Determine the (x, y) coordinate at the center of the cell enclosing the given text.  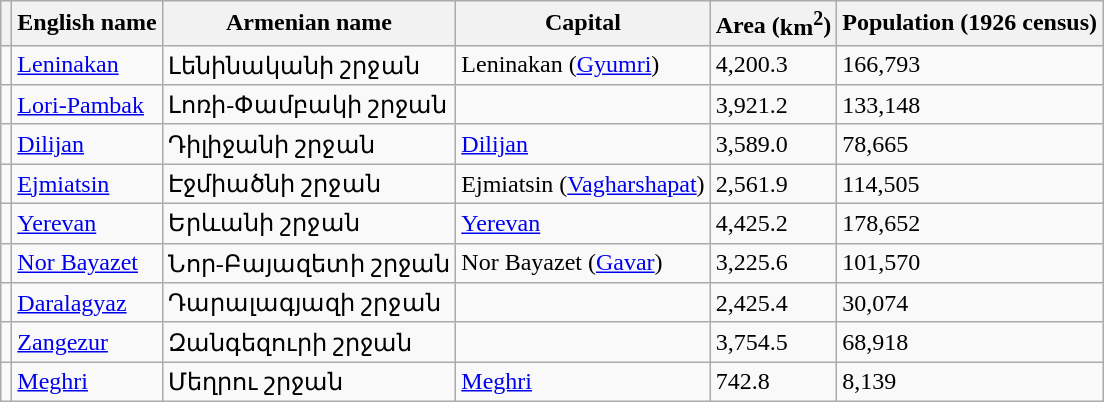
Լոռի-Փամբակի շրջան (309, 105)
4,425.2 (774, 224)
2,561.9 (774, 184)
Նոր-Բայազետի շրջան (309, 263)
Nor Bayazet (Gavar) (583, 263)
3,225.6 (774, 263)
166,793 (970, 65)
68,918 (970, 342)
Զանգեզուրի շրջան (309, 342)
3,921.2 (774, 105)
133,148 (970, 105)
Երևանի շրջան (309, 224)
Դարալագյազի շրջան (309, 303)
Population (1926 census) (970, 24)
Armenian name (309, 24)
4,200.3 (774, 65)
742.8 (774, 382)
Ejmiatsin (87, 184)
Daralagyaz (87, 303)
78,665 (970, 144)
114,505 (970, 184)
Nor Bayazet (87, 263)
Leninakan (Gyumri) (583, 65)
101,570 (970, 263)
Leninakan (87, 65)
3,589.0 (774, 144)
Capital (583, 24)
8,139 (970, 382)
Lori-Pambak (87, 105)
Դիլիջանի շրջան (309, 144)
Ejmiatsin (Vagharshapat) (583, 184)
2,425.4 (774, 303)
English name (87, 24)
Մեղրու շրջան (309, 382)
30,074 (970, 303)
Area (km2) (774, 24)
178,652 (970, 224)
3,754.5 (774, 342)
Լենինականի շրջան (309, 65)
Zangezur (87, 342)
Էջմիածնի շրջան (309, 184)
